Return the [x, y] coordinate for the center point of the cell that contains the specified text.  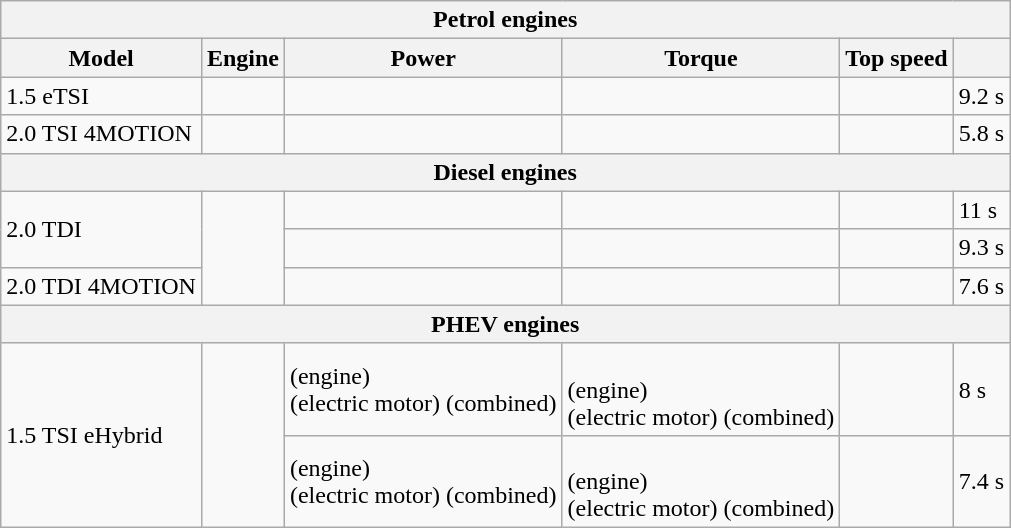
9.2 s [981, 96]
8 s [981, 389]
Engine [242, 58]
PHEV engines [506, 324]
Petrol engines [506, 20]
5.8 s [981, 134]
Diesel engines [506, 172]
7.6 s [981, 286]
9.3 s [981, 248]
Model [102, 58]
2.0 TDI 4MOTION [102, 286]
Power [423, 58]
2.0 TSI 4MOTION [102, 134]
Torque [701, 58]
11 s [981, 210]
1.5 eTSI [102, 96]
2.0 TDI [102, 229]
Top speed [897, 58]
7.4 s [981, 481]
1.5 TSI eHybrid [102, 435]
